For the text-containing cell, return its midpoint in (x, y) coordinate format. 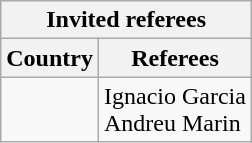
Invited referees (126, 20)
Referees (174, 58)
Country (50, 58)
Ignacio GarciaAndreu Marin (174, 110)
